Return [x, y] of the center of cell containing provided text 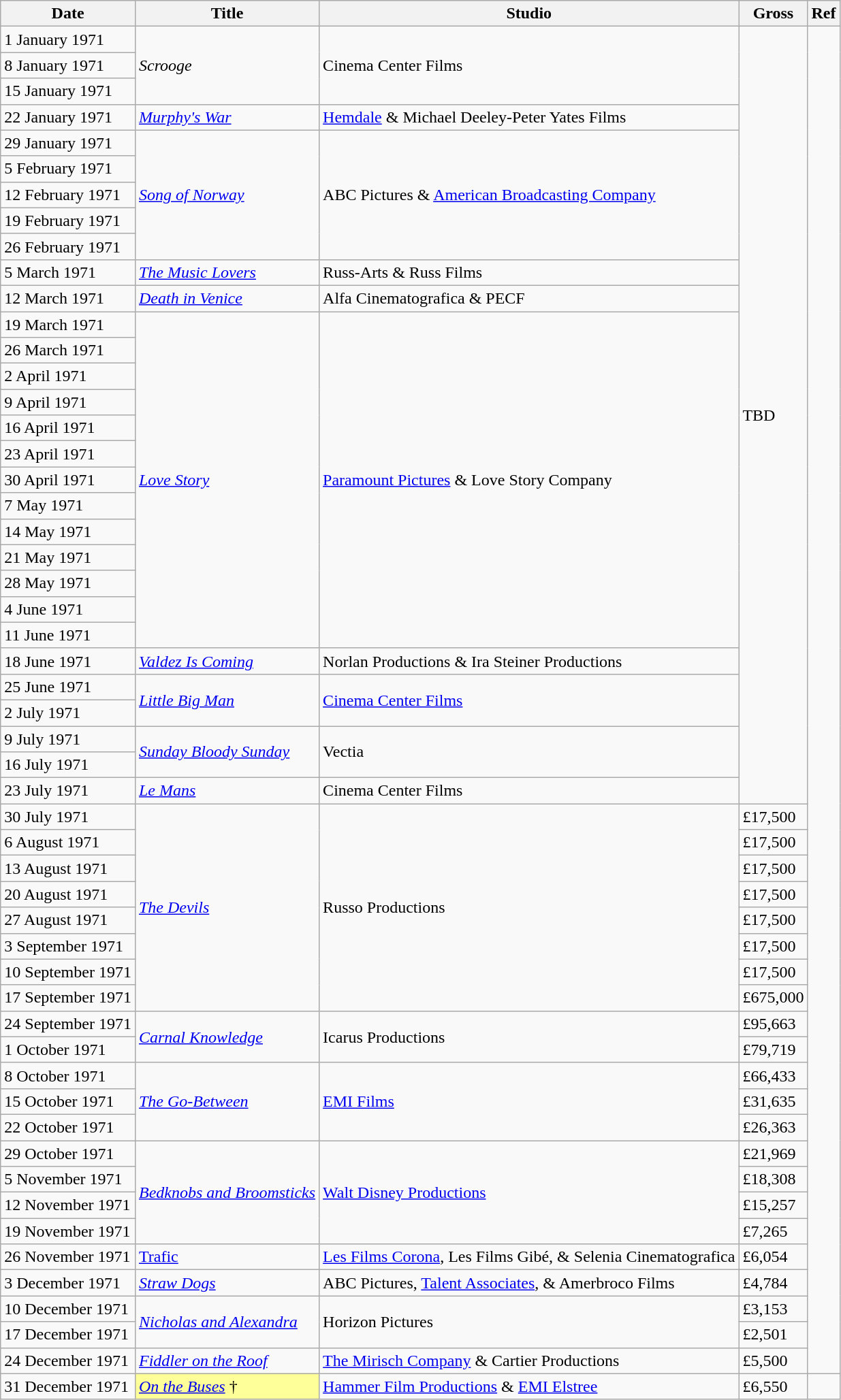
£6,054 [774, 1257]
Hammer Film Productions & EMI Elstree [529, 1386]
29 October 1971 [68, 1154]
Love Story [227, 481]
27 August 1971 [68, 920]
Les Films Corona, Les Films Gibé, & Selenia Cinematografica [529, 1257]
£675,000 [774, 998]
Russ-Arts & Russ Films [529, 272]
22 January 1971 [68, 117]
£21,969 [774, 1154]
8 October 1971 [68, 1075]
Paramount Pictures & Love Story Company [529, 481]
29 January 1971 [68, 143]
Little Big Man [227, 700]
21 May 1971 [68, 557]
17 December 1971 [68, 1335]
1 October 1971 [68, 1049]
1 January 1971 [68, 39]
7 May 1971 [68, 506]
19 March 1971 [68, 325]
Title [227, 14]
£3,153 [774, 1309]
Norlan Productions & Ira Steiner Productions [529, 661]
Icarus Productions [529, 1037]
22 October 1971 [68, 1127]
Fiddler on the Roof [227, 1361]
23 April 1971 [68, 454]
ABC Pictures & American Broadcasting Company [529, 195]
18 June 1971 [68, 661]
Le Mans [227, 791]
Studio [529, 14]
Straw Dogs [227, 1283]
On the Buses † [227, 1386]
2 July 1971 [68, 713]
£66,433 [774, 1075]
Russo Productions [529, 907]
8 January 1971 [68, 65]
Song of Norway [227, 195]
24 December 1971 [68, 1361]
Murphy's War [227, 117]
19 February 1971 [68, 221]
5 February 1971 [68, 169]
Ref [824, 14]
15 January 1971 [68, 91]
£79,719 [774, 1049]
9 April 1971 [68, 402]
Scrooge [227, 65]
Alfa Cinematografica & PECF [529, 298]
5 November 1971 [68, 1179]
Valdez Is Coming [227, 661]
The Mirisch Company & Cartier Productions [529, 1361]
2 April 1971 [68, 376]
30 July 1971 [68, 817]
26 November 1971 [68, 1257]
30 April 1971 [68, 480]
23 July 1971 [68, 791]
£31,635 [774, 1101]
£26,363 [774, 1127]
16 April 1971 [68, 428]
£95,663 [774, 1024]
Carnal Knowledge [227, 1037]
3 September 1971 [68, 946]
5 March 1971 [68, 272]
16 July 1971 [68, 765]
£5,500 [774, 1361]
6 August 1971 [68, 843]
25 June 1971 [68, 687]
31 December 1971 [68, 1386]
Gross [774, 14]
28 May 1971 [68, 583]
10 September 1971 [68, 972]
12 November 1971 [68, 1205]
Vectia [529, 751]
12 February 1971 [68, 195]
10 December 1971 [68, 1309]
4 June 1971 [68, 609]
19 November 1971 [68, 1231]
13 August 1971 [68, 868]
17 September 1971 [68, 998]
Bedknobs and Broomsticks [227, 1192]
The Devils [227, 907]
£6,550 [774, 1386]
24 September 1971 [68, 1024]
ABC Pictures, Talent Associates, & Amerbroco Films [529, 1283]
3 December 1971 [68, 1283]
26 February 1971 [68, 246]
The Go-Between [227, 1101]
11 June 1971 [68, 635]
TBD [774, 415]
Hemdale & Michael Deeley-Peter Yates Films [529, 117]
9 July 1971 [68, 738]
£4,784 [774, 1283]
£2,501 [774, 1335]
15 October 1971 [68, 1101]
Trafic [227, 1257]
Nicholas and Alexandra [227, 1322]
£7,265 [774, 1231]
12 March 1971 [68, 298]
Walt Disney Productions [529, 1192]
£18,308 [774, 1179]
EMI Films [529, 1101]
£15,257 [774, 1205]
Death in Venice [227, 298]
Sunday Bloody Sunday [227, 751]
14 May 1971 [68, 532]
Date [68, 14]
Horizon Pictures [529, 1322]
The Music Lovers [227, 272]
26 March 1971 [68, 351]
20 August 1971 [68, 894]
